Extract the [x, y] coordinate from the center of the cell holding the provided text.  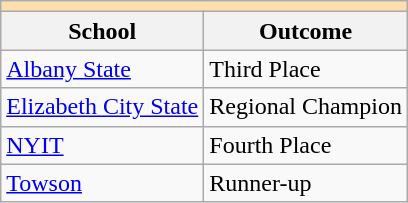
Outcome [306, 31]
Elizabeth City State [102, 107]
NYIT [102, 145]
Third Place [306, 69]
Towson [102, 183]
Albany State [102, 69]
Regional Champion [306, 107]
School [102, 31]
Runner-up [306, 183]
Fourth Place [306, 145]
